Output the [x, y] coordinate of the center of the cell containing the given text.  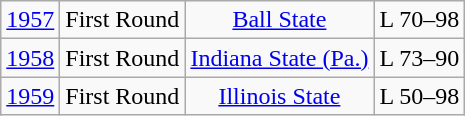
Ball State [280, 20]
Illinois State [280, 96]
L 50–98 [420, 96]
L 70–98 [420, 20]
L 73–90 [420, 58]
Indiana State (Pa.) [280, 58]
1958 [30, 58]
1959 [30, 96]
1957 [30, 20]
